For the text-containing cell, return its midpoint in [x, y] coordinate format. 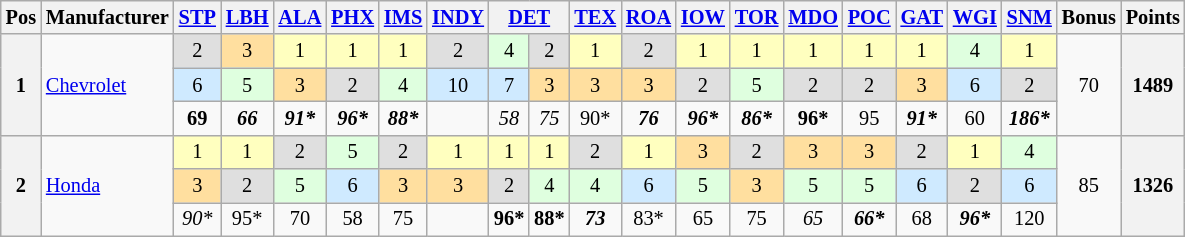
Chevrolet [108, 84]
GAT [922, 17]
Manufacturer [108, 17]
ALA [300, 17]
INDY [458, 17]
85 [1089, 186]
IMS [403, 17]
WGI [975, 17]
95* [248, 219]
68 [922, 219]
120 [1030, 219]
Pos [21, 17]
66 [248, 118]
95 [870, 118]
TOR [756, 17]
STP [198, 17]
MDO [813, 17]
10 [458, 85]
LBH [248, 17]
186* [1030, 118]
POC [870, 17]
1326 [1153, 186]
60 [975, 118]
7 [509, 85]
ROA [648, 17]
Bonus [1089, 17]
Honda [108, 186]
83* [648, 219]
TEX [595, 17]
IOW [703, 17]
1489 [1153, 84]
76 [648, 118]
SNM [1030, 17]
Points [1153, 17]
86* [756, 118]
DET [529, 17]
PHX [352, 17]
69 [198, 118]
66* [870, 219]
73 [595, 219]
